Output the (x, y) coordinate of the center of the cell containing the given text.  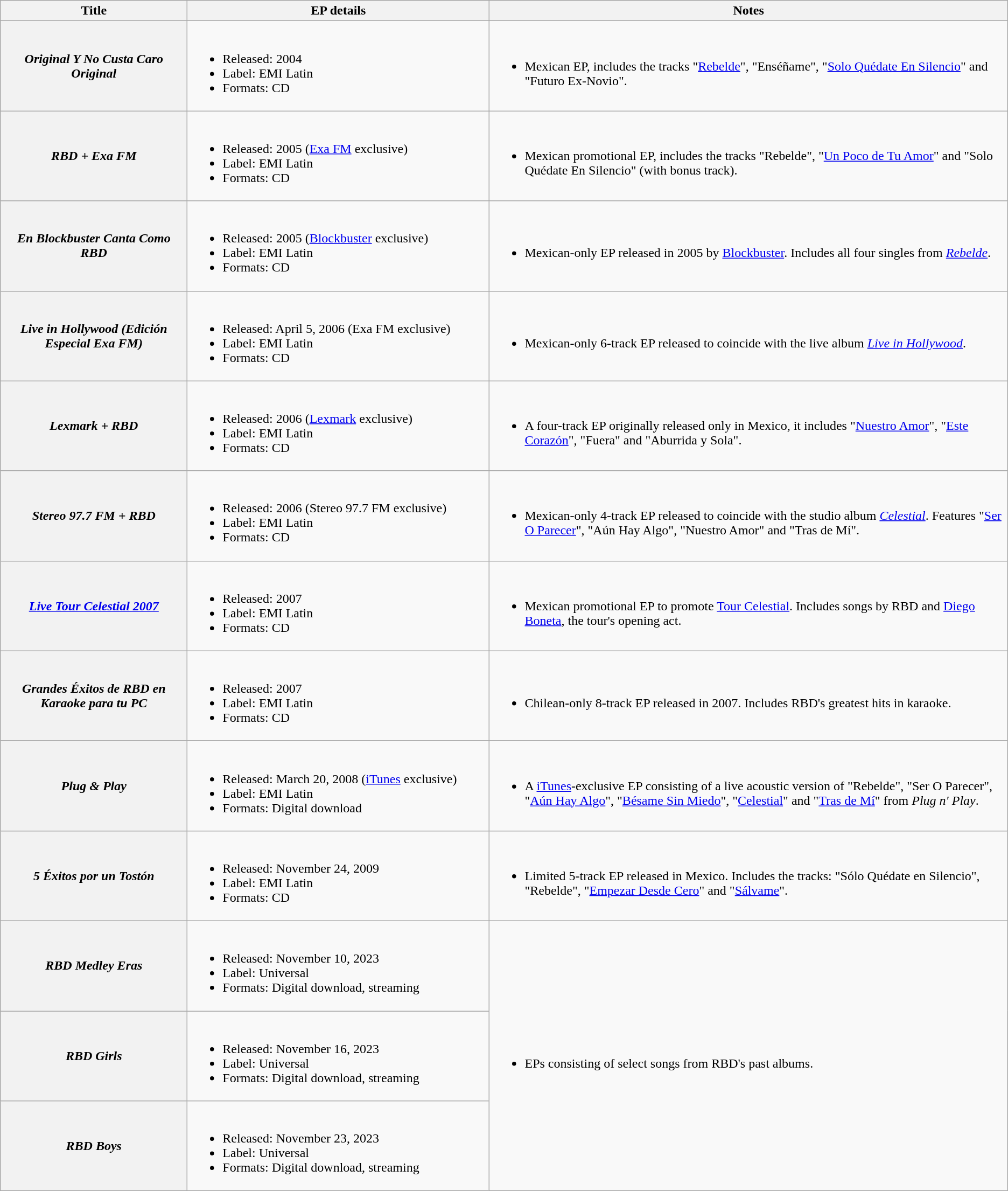
Mexican-only 6-track EP released to coincide with the live album Live in Hollywood. (748, 336)
A four-track EP originally released only in Mexico, it includes "Nuestro Amor", "Este Corazón", "Fuera" and "Aburrida y Sola". (748, 426)
Released: 2006 (Stereo 97.7 FM exclusive)Label: EMI LatinFormats: CD (338, 516)
Lexmark + RBD (94, 426)
Notes (748, 11)
Released: March 20, 2008 (iTunes exclusive)Label: EMI LatinFormats: Digital download (338, 785)
RBD + Exa FM (94, 156)
Title (94, 11)
Released: 2006 (Lexmark exclusive)Label: EMI LatinFormats: CD (338, 426)
Released: November 23, 2023Label: UniversalFormats: Digital download, streaming (338, 1146)
EPs consisting of select songs from RBD's past albums. (748, 1056)
Plug & Play (94, 785)
Released: November 24, 2009Label: EMI LatinFormats: CD (338, 876)
Mexican promotional EP, includes the tracks "Rebelde", "Un Poco de Tu Amor" and "Solo Quédate En Silencio" (with bonus track). (748, 156)
Released: 2004Label: EMI LatinFormats: CD (338, 66)
Stereo 97.7 FM + RBD (94, 516)
Mexican EP, includes the tracks "Rebelde", "Enséñame", "Solo Quédate En Silencio" and "Futuro Ex-Novio". (748, 66)
Released: November 10, 2023Label: UniversalFormats: Digital download, streaming (338, 965)
RBD Girls (94, 1056)
Released: 2005 (Exa FM exclusive)Label: EMI LatinFormats: CD (338, 156)
Live Tour Celestial 2007 (94, 605)
RBD Boys (94, 1146)
Grandes Éxitos de RBD en Karaoke para tu PC (94, 696)
Released: November 16, 2023Label: UniversalFormats: Digital download, streaming (338, 1056)
Released: 2005 (Blockbuster exclusive)Label: EMI LatinFormats: CD (338, 246)
Chilean-only 8-track EP released in 2007. Includes RBD's greatest hits in karaoke. (748, 696)
EP details (338, 11)
En Blockbuster Canta Como RBD (94, 246)
Released: April 5, 2006 (Exa FM exclusive)Label: EMI LatinFormats: CD (338, 336)
Original Y No Custa Caro Original (94, 66)
RBD Medley Eras (94, 965)
5 Éxitos por un Tostón (94, 876)
Mexican-only EP released in 2005 by Blockbuster. Includes all four singles from Rebelde. (748, 246)
Mexican promotional EP to promote Tour Celestial. Includes songs by RBD and Diego Boneta, the tour's opening act. (748, 605)
Live in Hollywood (Edición Especial Exa FM) (94, 336)
Limited 5-track EP released in Mexico. Includes the tracks: "Sólo Quédate en Silencio", "Rebelde", "Empezar Desde Cero" and "Sálvame". (748, 876)
